Determine the (X, Y) coordinate at the center of the cell enclosing the given text.  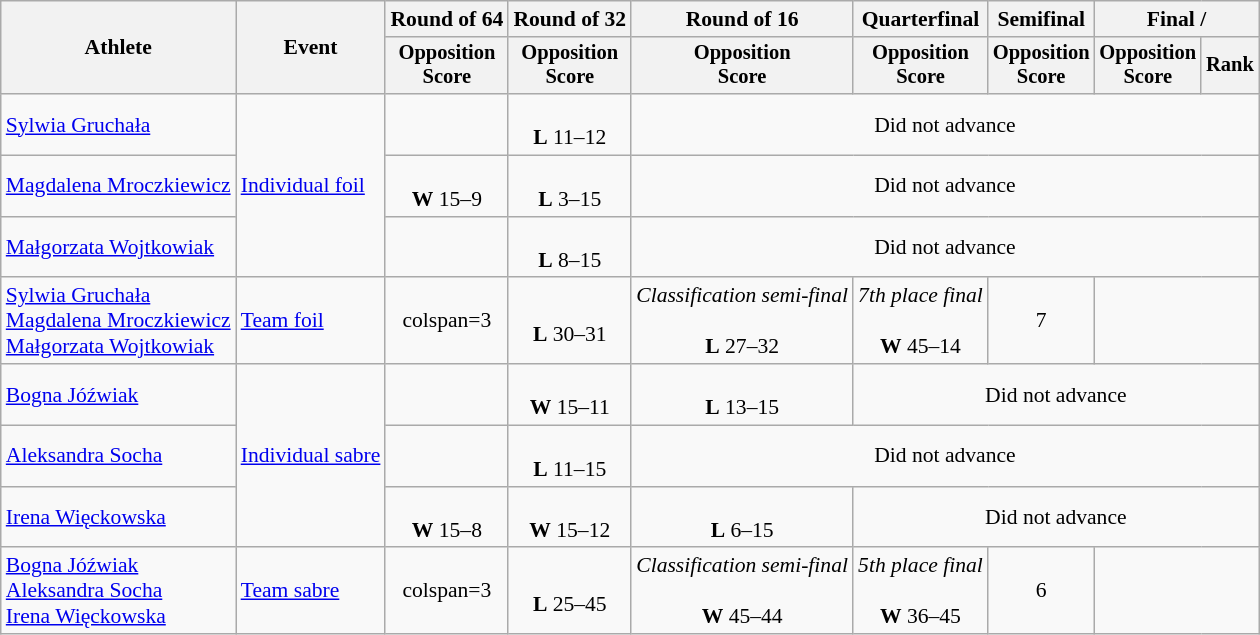
L 30–31 (570, 322)
6 (1042, 592)
L 11–12 (570, 124)
Semifinal (1042, 19)
Irena Więckowska (118, 518)
Round of 64 (446, 19)
Final / (1176, 19)
Team sabre (311, 592)
W 15–8 (446, 518)
Team foil (311, 322)
Classification semi-finalW 45–44 (742, 592)
Magdalena Mroczkiewicz (118, 186)
Sylwia GruchałaMagdalena MroczkiewiczMałgorzata Wojtkowiak (118, 322)
L 3–15 (570, 186)
L 25–45 (570, 592)
W 15–12 (570, 518)
Sylwia Gruchała (118, 124)
Individual sabre (311, 456)
Quarterfinal (920, 19)
Rank (1230, 66)
Bogna JóźwiakAleksandra SochaIrena Więckowska (118, 592)
W 15–9 (446, 186)
L 6–15 (742, 518)
L 11–15 (570, 456)
Event (311, 48)
Athlete (118, 48)
Round of 32 (570, 19)
5th place finalW 36–45 (920, 592)
Małgorzata Wojtkowiak (118, 248)
7 (1042, 322)
Classification semi-finalL 27–32 (742, 322)
L 8–15 (570, 248)
Round of 16 (742, 19)
7th place finalW 45–14 (920, 322)
L 13–15 (742, 394)
Bogna Jóźwiak (118, 394)
W 15–11 (570, 394)
Aleksandra Socha (118, 456)
Individual foil (311, 186)
